Provide the (x, y) coordinate of the cell's center where the given text is located.  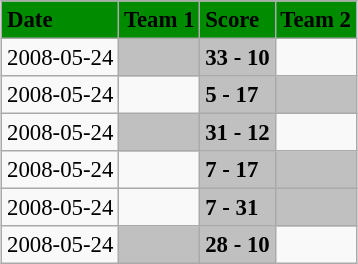
Date (60, 20)
Score (238, 20)
28 - 10 (238, 245)
7 - 17 (238, 170)
Team 2 (316, 20)
5 - 17 (238, 95)
Team 1 (160, 20)
7 - 31 (238, 208)
33 - 10 (238, 57)
31 - 12 (238, 133)
